Detect which cell encompasses the target text, then output its (X, Y) center coordinate. 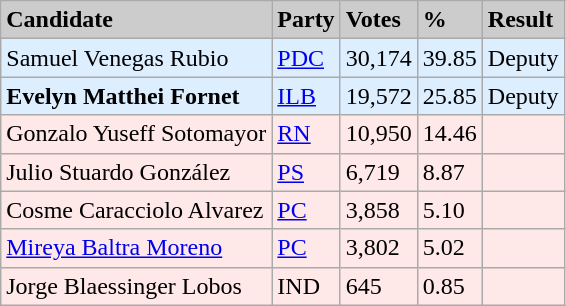
645 (378, 286)
Result (523, 20)
8.87 (450, 172)
Evelyn Matthei Fornet (136, 96)
Cosme Caracciolo Alvarez (136, 210)
39.85 (450, 58)
14.46 (450, 134)
3,802 (378, 248)
Party (306, 20)
RN (306, 134)
Votes (378, 20)
25.85 (450, 96)
5.10 (450, 210)
5.02 (450, 248)
6,719 (378, 172)
Gonzalo Yuseff Sotomayor (136, 134)
% (450, 20)
10,950 (378, 134)
Samuel Venegas Rubio (136, 58)
3,858 (378, 210)
30,174 (378, 58)
ILB (306, 96)
PS (306, 172)
Mireya Baltra Moreno (136, 248)
Julio Stuardo González (136, 172)
PDC (306, 58)
IND (306, 286)
19,572 (378, 96)
Candidate (136, 20)
Jorge Blaessinger Lobos (136, 286)
0.85 (450, 286)
